Locate the cell with the specified text and output its (x, y) center coordinate. 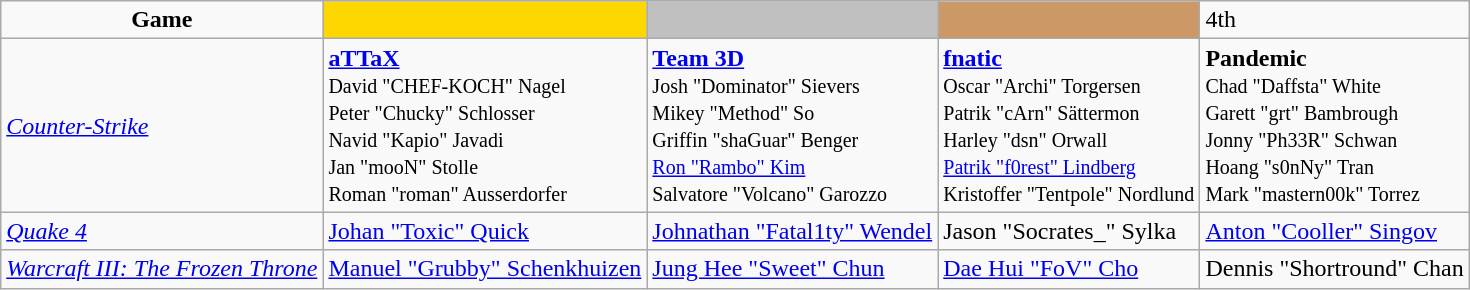
Dae Hui "FoV" Cho (1069, 269)
Pandemic Chad "Daffsta" White Garett "grt" Bambrough Jonny "Ph33R" Schwan Hoang "s0nNy" Tran Mark "mastern00k" Torrez (1334, 126)
Counter-Strike (162, 126)
Dennis "Shortround" Chan (1334, 269)
Anton "Cooller" Singov (1334, 231)
Team 3D Josh "Dominator" Sievers Mikey "Method" So Griffin "shaGuar" Benger Ron "Rambo" Kim Salvatore "Volcano" Garozzo (792, 126)
Johnathan "Fatal1ty" Wendel (792, 231)
Warcraft III: The Frozen Throne (162, 269)
4th (1334, 20)
Jason "Socrates_" Sylka (1069, 231)
Quake 4 (162, 231)
Johan "Toxic" Quick (485, 231)
Game (162, 20)
Manuel "Grubby" Schenkhuizen (485, 269)
fnatic Oscar "Archi" Torgersen Patrik "cArn" Sättermon Harley "dsn" Orwall Patrik "f0rest" Lindberg Kristoffer "Tentpole" Nordlund (1069, 126)
aTTaX David "CHEF-KOCH" Nagel Peter "Chucky" Schlosser Navid "Kapio" Javadi Jan "mooN" Stolle Roman "roman" Ausserdorfer (485, 126)
Jung Hee "Sweet" Chun (792, 269)
